Locate the cell with the specified text and output its (x, y) center coordinate. 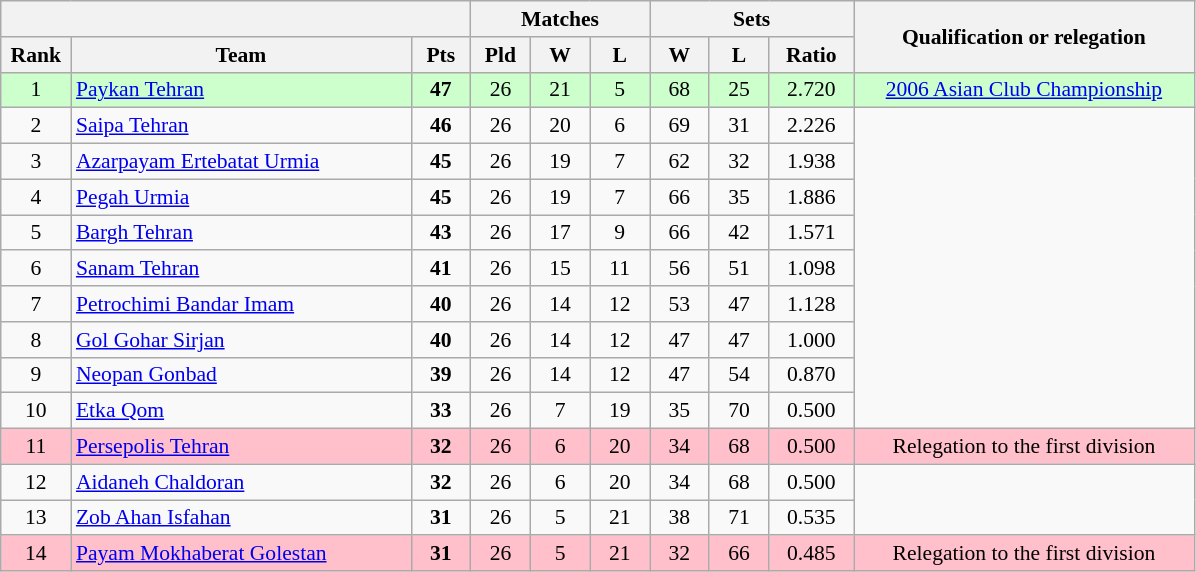
38 (680, 518)
Paykan Tehran (241, 90)
46 (441, 126)
Petrochimi Bandar Imam (241, 304)
Aidaneh Chaldoran (241, 482)
Bargh Tehran (241, 233)
15 (560, 269)
0.870 (812, 375)
56 (680, 269)
33 (441, 411)
1.886 (812, 197)
Saipa Tehran (241, 126)
53 (680, 304)
Neopan Gonbad (241, 375)
41 (441, 269)
1.098 (812, 269)
2 (36, 126)
Pegah Urmia (241, 197)
51 (739, 269)
39 (441, 375)
69 (680, 126)
1.000 (812, 340)
Payam Mokhaberat Golestan (241, 554)
4 (36, 197)
1.571 (812, 233)
Team (241, 55)
0.535 (812, 518)
Sanam Tehran (241, 269)
10 (36, 411)
8 (36, 340)
Persepolis Tehran (241, 447)
Gol Gohar Sirjan (241, 340)
70 (739, 411)
1.938 (812, 162)
13 (36, 518)
Ratio (812, 55)
1 (36, 90)
Azarpayam Ertebatat Urmia (241, 162)
2006 Asian Club Championship (1024, 90)
Qualification or relegation (1024, 36)
42 (739, 233)
62 (680, 162)
Rank (36, 55)
2.720 (812, 90)
54 (739, 375)
Pld (501, 55)
Pts (441, 55)
Zob Ahan Isfahan (241, 518)
0.485 (812, 554)
2.226 (812, 126)
3 (36, 162)
43 (441, 233)
Matches (560, 19)
71 (739, 518)
17 (560, 233)
1.128 (812, 304)
Etka Qom (241, 411)
Sets (752, 19)
25 (739, 90)
